Return the (X, Y) coordinate for the center point of the cell that contains the specified text.  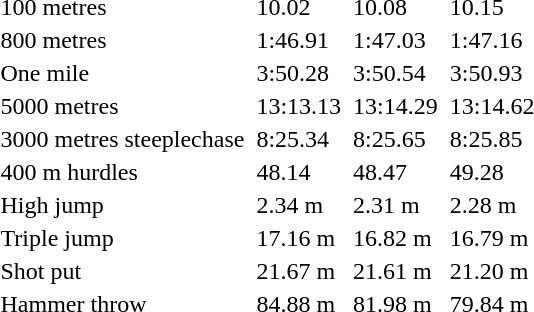
3:50.28 (299, 73)
21.67 m (299, 271)
21.61 m (396, 271)
13:13.13 (299, 106)
8:25.34 (299, 139)
1:46.91 (299, 40)
1:47.03 (396, 40)
48.47 (396, 172)
2.34 m (299, 205)
13:14.29 (396, 106)
2.31 m (396, 205)
48.14 (299, 172)
8:25.65 (396, 139)
3:50.54 (396, 73)
16.82 m (396, 238)
17.16 m (299, 238)
